Extract the (X, Y) coordinate from the center of the cell holding the provided text.  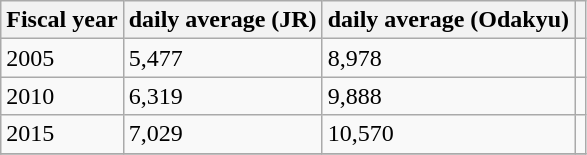
8,978 (448, 58)
daily average (JR) (222, 20)
9,888 (448, 96)
7,029 (222, 134)
2010 (62, 96)
10,570 (448, 134)
2005 (62, 58)
6,319 (222, 96)
Fiscal year (62, 20)
daily average (Odakyu) (448, 20)
2015 (62, 134)
5,477 (222, 58)
